Determine the (X, Y) coordinate at the center of the cell enclosing the given text.  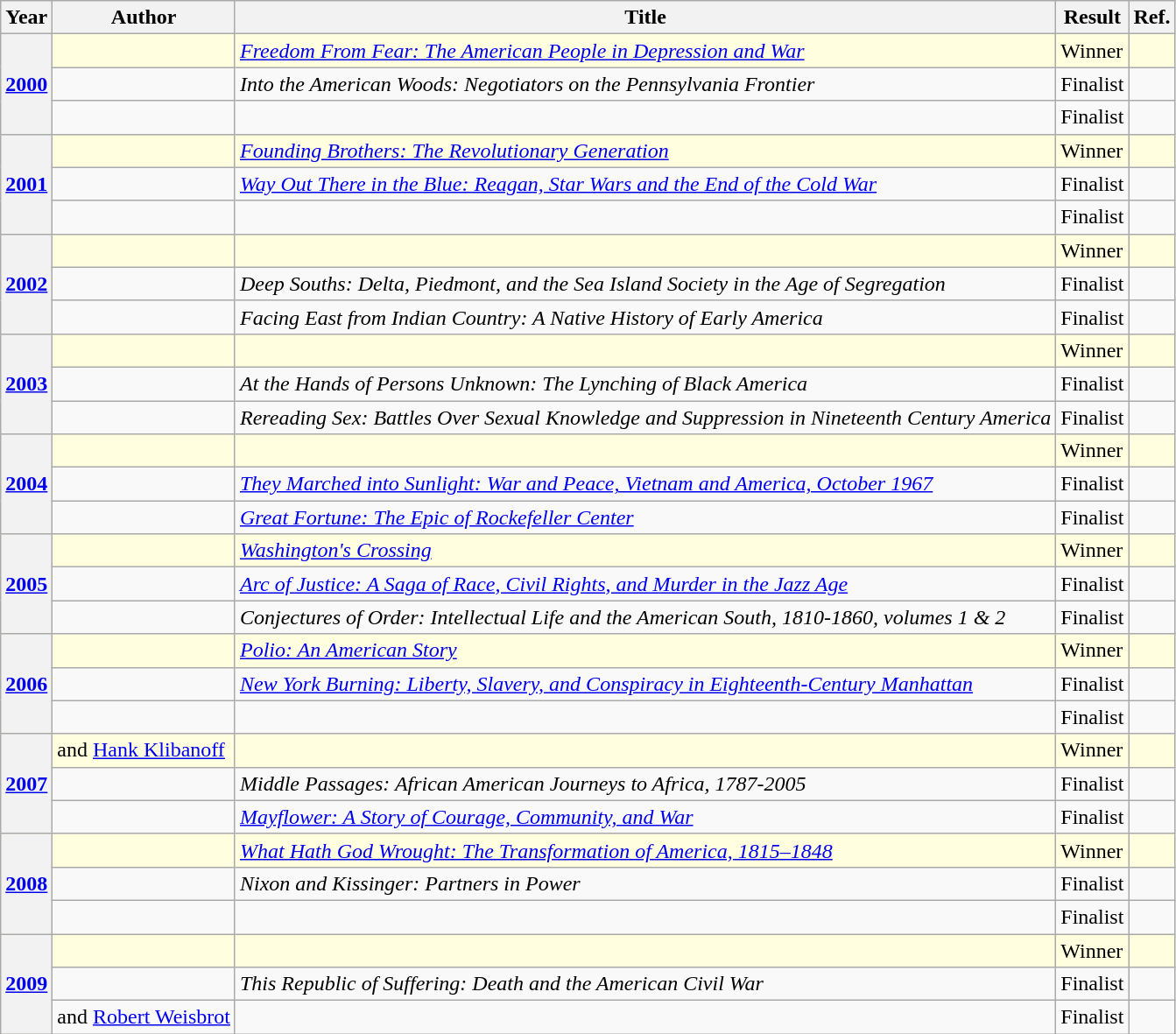
2004 (26, 484)
Washington's Crossing (644, 551)
Title (644, 18)
Mayflower: A Story of Courage, Community, and War (644, 817)
2009 (26, 983)
Nixon and Kissinger: Partners in Power (644, 883)
Facing East from Indian Country: A Native History of Early America (644, 317)
Arc of Justice: A Saga of Race, Civil Rights, and Murder in the Jazz Age (644, 584)
They Marched into Sunlight: War and Peace, Vietnam and America, October 1967 (644, 484)
Founding Brothers: The Revolutionary Generation (644, 151)
Way Out There in the Blue: Reagan, Star Wars and the End of the Cold War (644, 184)
Result (1093, 18)
2000 (26, 84)
and Robert Weisbrot (144, 1017)
2006 (26, 684)
Conjectures of Order: Intellectual Life and the American South, 1810-1860, volumes 1 & 2 (644, 617)
New York Burning: Liberty, Slavery, and Conspiracy in Eighteenth-Century Manhattan (644, 684)
Deep Souths: Delta, Piedmont, and the Sea Island Society in the Age of Segregation (644, 284)
Ref. (1152, 18)
Middle Passages: African American Journeys to Africa, 1787-2005 (644, 784)
Author (144, 18)
Into the American Woods: Negotiators on the Pennsylvania Frontier (644, 84)
Polio: An American Story (644, 651)
2007 (26, 784)
At the Hands of Persons Unknown: The Lynching of Black America (644, 383)
This Republic of Suffering: Death and the American Civil War (644, 984)
Great Fortune: The Epic of Rockefeller Center (644, 517)
Year (26, 18)
2002 (26, 284)
What Hath God Wrought: The Transformation of America, 1815–1848 (644, 850)
Freedom From Fear: The American People in Depression and War (644, 51)
2003 (26, 383)
2008 (26, 883)
and Hank Klibanoff (144, 750)
2005 (26, 584)
2001 (26, 184)
Rereading Sex: Battles Over Sexual Knowledge and Suppression in Nineteenth Century America (644, 418)
